Output the [X, Y] coordinate of the center of the cell containing the given text.  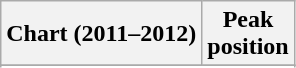
Peakposition [248, 34]
Chart (2011–2012) [102, 34]
